Output the (x, y) coordinate of the center of the cell containing the given text.  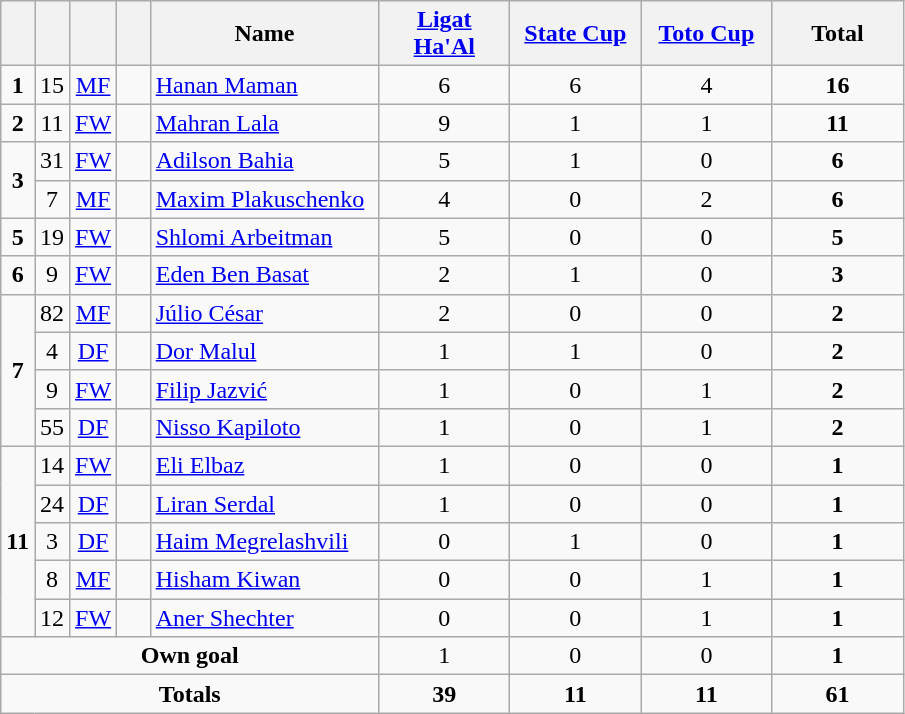
Name (264, 34)
Liran Serdal (264, 503)
39 (444, 694)
Eli Elbaz (264, 465)
19 (52, 237)
24 (52, 503)
15 (52, 85)
Filip Jazvić (264, 389)
Shlomi Arbeitman (264, 237)
61 (838, 694)
Hisham Kiwan (264, 580)
31 (52, 161)
Eden Ben Basat (264, 275)
Own goal (190, 656)
Toto Cup (706, 34)
Ligat Ha'Al (444, 34)
Total (838, 34)
Adilson Bahia (264, 161)
16 (838, 85)
Totals (190, 694)
Haim Megrelashvili (264, 542)
Nisso Kapiloto (264, 427)
14 (52, 465)
Mahran Lala (264, 123)
Maxim Plakuschenko (264, 199)
12 (52, 618)
8 (52, 580)
Dor Malul (264, 351)
55 (52, 427)
State Cup (576, 34)
Hanan Maman (264, 85)
Aner Shechter (264, 618)
82 (52, 313)
Júlio César (264, 313)
